From the cell containing the given text, extract its center point as (X, Y) coordinate. 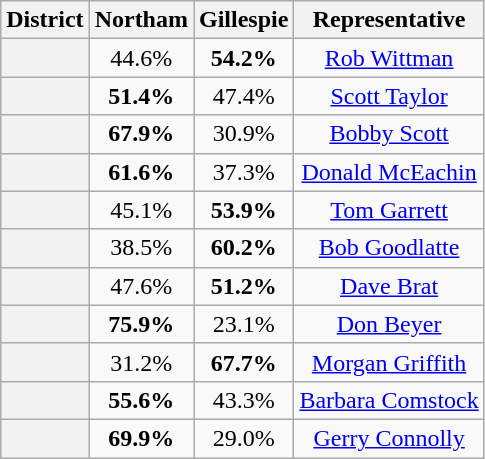
45.1% (141, 210)
47.4% (244, 96)
Gerry Connolly (389, 438)
60.2% (244, 248)
Scott Taylor (389, 96)
23.1% (244, 324)
51.2% (244, 286)
Dave Brat (389, 286)
54.2% (244, 58)
75.9% (141, 324)
Northam (141, 20)
55.6% (141, 400)
53.9% (244, 210)
44.6% (141, 58)
29.0% (244, 438)
38.5% (141, 248)
37.3% (244, 172)
Bobby Scott (389, 134)
Morgan Griffith (389, 362)
District (45, 20)
Gillespie (244, 20)
61.6% (141, 172)
Don Beyer (389, 324)
Rob Wittman (389, 58)
67.7% (244, 362)
Donald McEachin (389, 172)
51.4% (141, 96)
67.9% (141, 134)
Representative (389, 20)
31.2% (141, 362)
30.9% (244, 134)
69.9% (141, 438)
Bob Goodlatte (389, 248)
43.3% (244, 400)
Barbara Comstock (389, 400)
Tom Garrett (389, 210)
47.6% (141, 286)
